Locate the cell with the specified text and output its [X, Y] center coordinate. 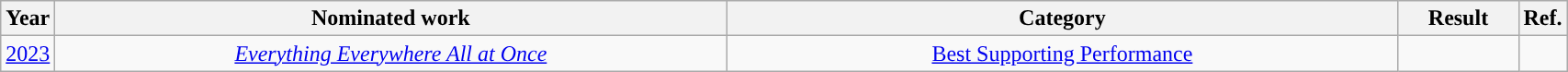
Ref. [1543, 18]
Year [28, 18]
Best Supporting Performance [1062, 54]
Result [1459, 18]
Nominated work [391, 18]
Everything Everywhere All at Once [391, 54]
Category [1062, 18]
2023 [28, 54]
